Provide the (x, y) coordinate of the cell's center where the given text is located.  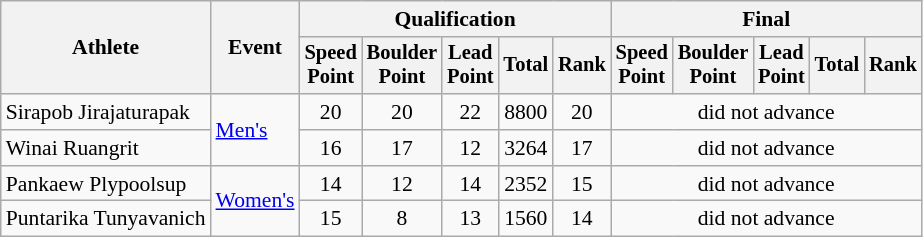
Athlete (106, 48)
Qualification (456, 19)
Men's (256, 130)
3264 (526, 148)
13 (470, 219)
Winai Ruangrit (106, 148)
Event (256, 48)
1560 (526, 219)
Puntarika Tunyavanich (106, 219)
8800 (526, 112)
Women's (256, 202)
22 (470, 112)
Sirapob Jirajaturapak (106, 112)
2352 (526, 184)
Final (766, 19)
8 (402, 219)
16 (331, 148)
Pankaew Plypoolsup (106, 184)
